Provide the (X, Y) coordinate of the cell's center where the given text is located.  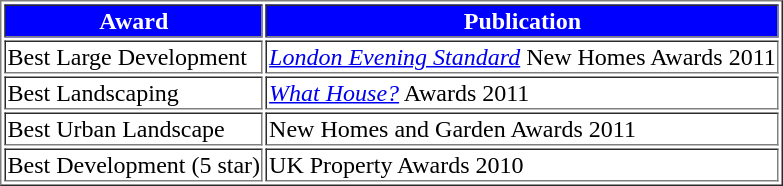
What House? Awards 2011 (522, 92)
Best Urban Landscape (134, 128)
Best Large Development (134, 56)
London Evening Standard New Homes Awards 2011 (522, 56)
Publication (522, 20)
New Homes and Garden Awards 2011 (522, 128)
Best Development (5 star) (134, 164)
UK Property Awards 2010 (522, 164)
Best Landscaping (134, 92)
Award (134, 20)
